Output the [X, Y] coordinate of the center of the cell containing the given text.  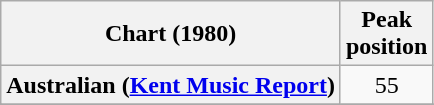
Peakposition [386, 34]
Australian (Kent Music Report) [171, 85]
Chart (1980) [171, 34]
55 [386, 85]
